Extract the [X, Y] coordinate from the center of the cell holding the provided text.  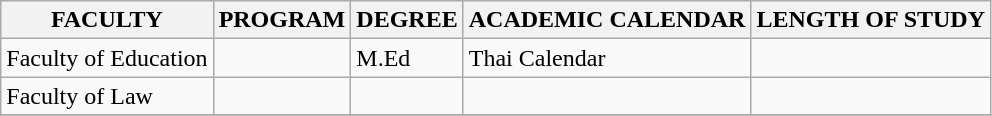
Faculty of Education [107, 58]
Thai Calendar [607, 58]
M.Ed [407, 58]
Faculty of Law [107, 96]
LENGTH OF STUDY [871, 20]
DEGREE [407, 20]
ACADEMIC CALENDAR [607, 20]
FACULTY [107, 20]
PROGRAM [282, 20]
